Provide the [X, Y] coordinate of the cell's center where the given text is located.  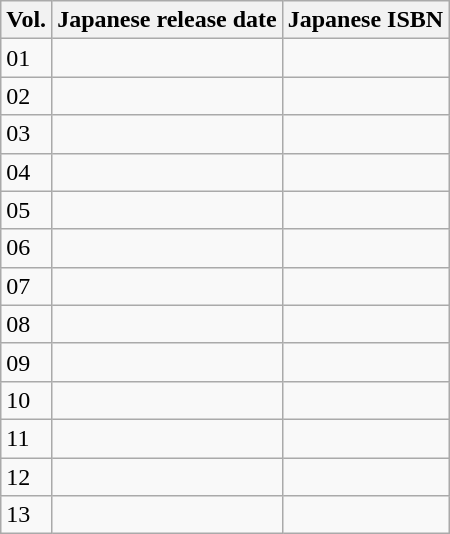
07 [26, 286]
03 [26, 134]
02 [26, 96]
10 [26, 400]
09 [26, 362]
05 [26, 210]
13 [26, 515]
Vol. [26, 20]
11 [26, 438]
Japanese ISBN [365, 20]
06 [26, 248]
04 [26, 172]
12 [26, 477]
08 [26, 324]
01 [26, 58]
Japanese release date [168, 20]
